For the text-containing cell, return its midpoint in (x, y) coordinate format. 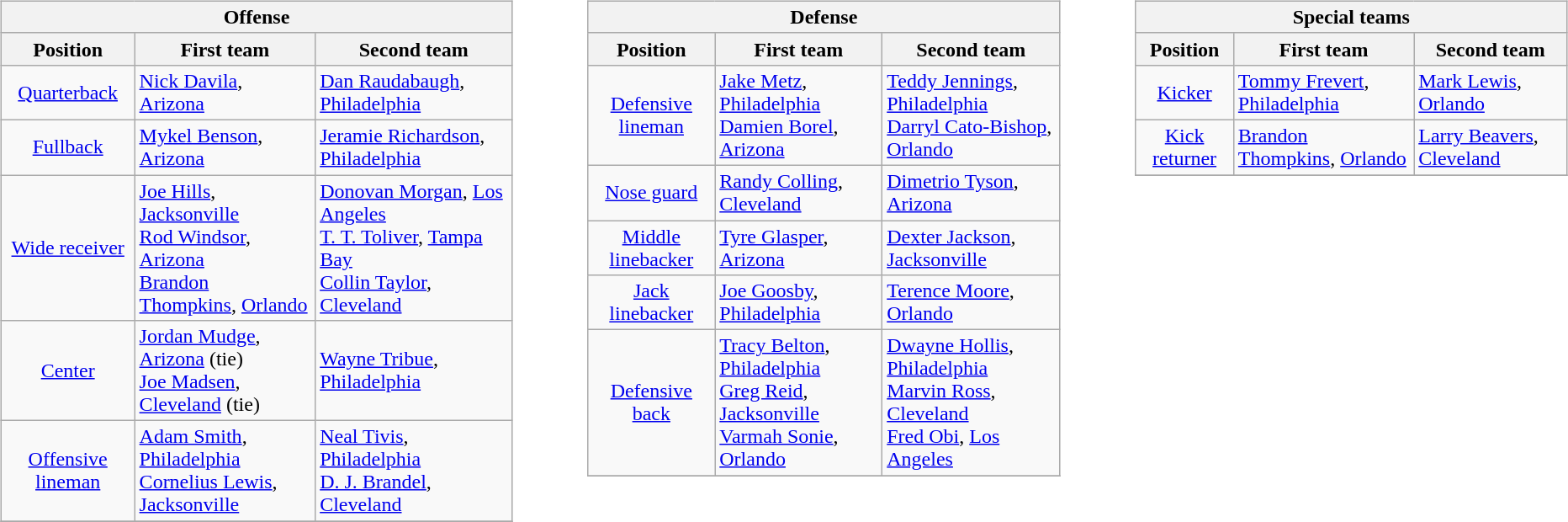
Kicker (1184, 93)
Joe Goosby, Philadelphia (799, 303)
Tommy Frevert, Philadelphia (1323, 93)
Nick Davila, Arizona (225, 93)
Randy Colling, Cleveland (799, 192)
Special teams (1351, 17)
Kick returner (1184, 146)
Terence Moore, Orlando (971, 303)
Mark Lewis, Orlando (1491, 93)
Brandon Thompkins, Orlando (1323, 146)
Dwayne Hollis, PhiladelphiaMarvin Ross, ClevelandFred Obi, Los Angeles (971, 402)
Defense (824, 17)
Dimetrio Tyson, Arizona (971, 192)
Wide receiver (67, 248)
Quarterback (67, 93)
Fullback (67, 146)
Teddy Jennings, PhiladelphiaDarryl Cato-Bishop, Orlando (971, 115)
Middle linebacker (651, 248)
Tracy Belton, PhiladelphiaGreg Reid, JacksonvilleVarmah Sonie, Orlando (799, 402)
Jack linebacker (651, 303)
Larry Beavers, Cleveland (1491, 146)
Defensive back (651, 402)
Center (67, 370)
Nose guard (651, 192)
Wayne Tribue, Philadelphia (414, 370)
Tyre Glasper, Arizona (799, 248)
Jordan Mudge, Arizona (tie)Joe Madsen, Cleveland (tie) (225, 370)
Offensive lineman (67, 471)
Joe Hills, JacksonvilleRod Windsor, ArizonaBrandon Thompkins, Orlando (225, 248)
Neal Tivis, PhiladelphiaD. J. Brandel, Cleveland (414, 471)
Mykel Benson, Arizona (225, 146)
Dan Raudabaugh, Philadelphia (414, 93)
Dexter Jackson, Jacksonville (971, 248)
Defensive lineman (651, 115)
Jeramie Richardson, Philadelphia (414, 146)
Donovan Morgan, Los AngelesT. T. Toliver, Tampa BayCollin Taylor, Cleveland (414, 248)
Offense (257, 17)
Jake Metz, PhiladelphiaDamien Borel, Arizona (799, 115)
Adam Smith, PhiladelphiaCornelius Lewis, Jacksonville (225, 471)
